Determine the [x, y] coordinate at the center of the cell enclosing the given text.  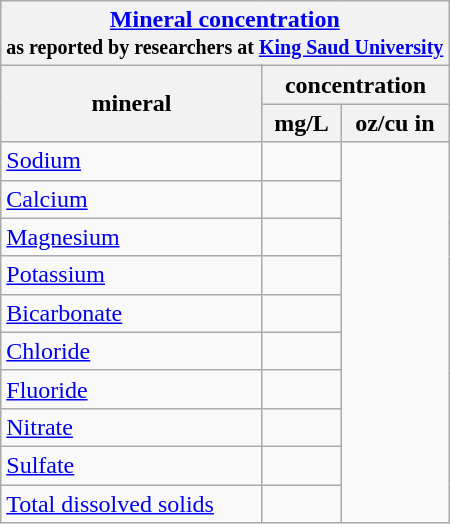
Calcium [132, 199]
mg/L [302, 123]
Sulfate [132, 465]
Magnesium [132, 237]
oz/cu in [395, 123]
Mineral concentrationas reported by researchers at King Saud University [225, 34]
Bicarbonate [132, 313]
Chloride [132, 351]
Total dissolved solids [132, 503]
Nitrate [132, 427]
Sodium [132, 161]
mineral [132, 104]
Fluoride [132, 389]
Potassium [132, 275]
concentration [356, 85]
